For the text-containing cell, return its midpoint in (X, Y) coordinate format. 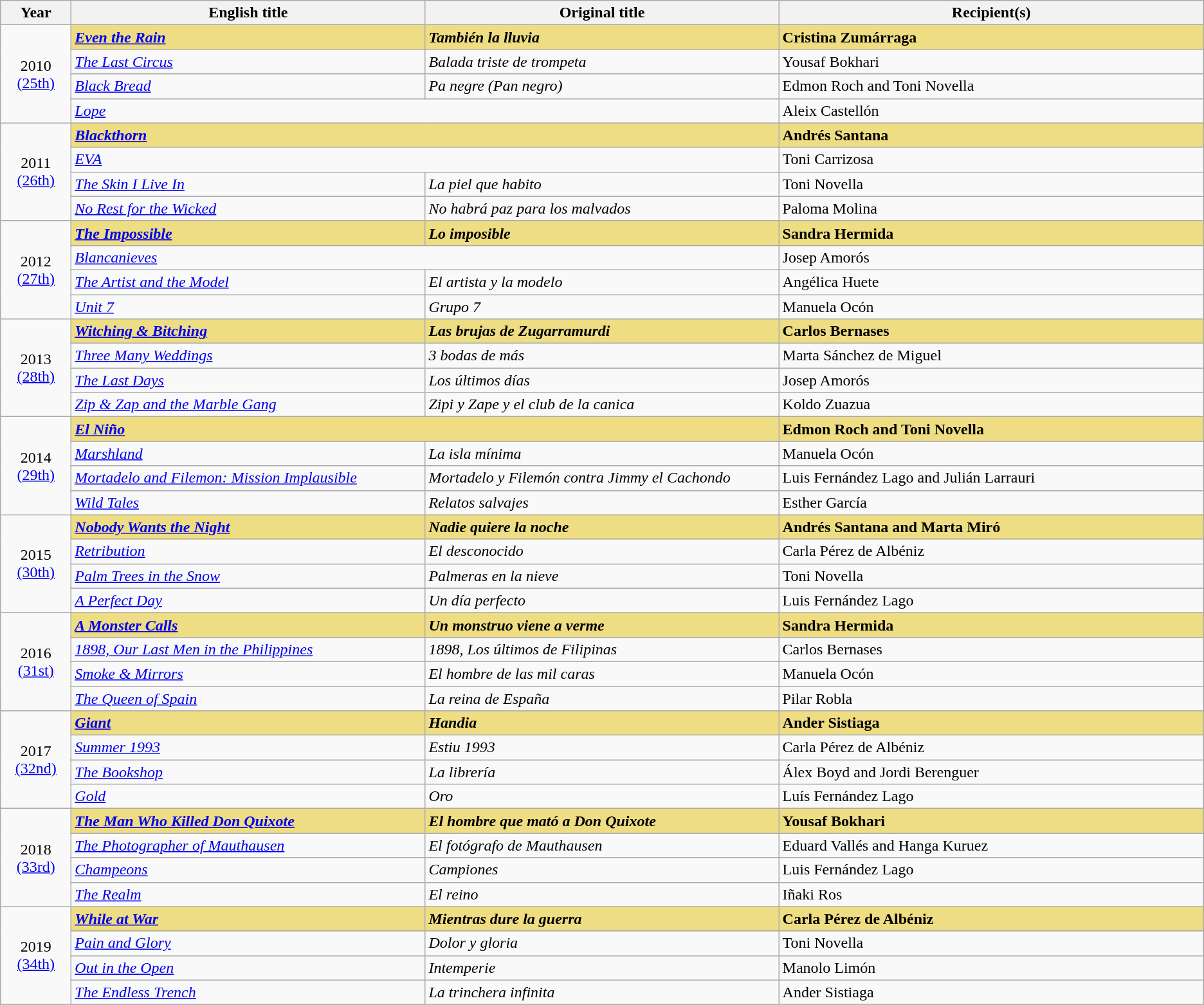
Marta Sánchez de Miguel (991, 356)
Giant (248, 723)
Álex Boyd and Jordi Berenguer (991, 772)
Las brujas de Zugarramurdi (602, 331)
La isla mínima (602, 454)
El reino (602, 894)
Aleix Castellón (991, 111)
Wild Tales (248, 502)
Zipi y Zape y el club de la canica (602, 405)
The Bookshop (248, 772)
Blackthorn (425, 135)
2013(28th) (36, 368)
Out in the Open (248, 968)
2012(27th) (36, 270)
Pain and Glory (248, 943)
No habrá paz para los malvados (602, 208)
Pa negre (Pan negro) (602, 86)
2011(26th) (36, 172)
Gold (248, 797)
The Photographer of Mauthausen (248, 845)
Dolor y gloria (602, 943)
Estiu 1993 (602, 748)
Campiones (602, 870)
La librería (602, 772)
Toni Carrizosa (991, 160)
2019(34th) (36, 955)
Un día perfecto (602, 600)
Handia (602, 723)
La trinchera infinita (602, 992)
El Niño (425, 429)
Luis Fernández Lago and Julián Larrauri (991, 478)
Andrés Santana and Marta Miró (991, 527)
A Perfect Day (248, 600)
2017(32nd) (36, 760)
Pilar Robla (991, 698)
The Skin I Live In (248, 184)
No Rest for the Wicked (248, 208)
Blancanieves (425, 257)
Angélica Huete (991, 282)
Year (36, 13)
3 bodas de más (602, 356)
Mortadelo y Filemón contra Jimmy el Cachondo (602, 478)
Nadie quiere la noche (602, 527)
Champeons (248, 870)
Relatos salvajes (602, 502)
The Realm (248, 894)
1898, Our Last Men in the Philippines (248, 649)
Mortadelo and Filemon: Mission Implausible (248, 478)
Zip & Zap and the Marble Gang (248, 405)
Cristina Zumárraga (991, 37)
The Last Days (248, 380)
2018(33rd) (36, 858)
Grupo 7 (602, 307)
El hombre de las mil caras (602, 674)
Smoke & Mirrors (248, 674)
Even the Rain (248, 37)
The Man Who Killed Don Quixote (248, 821)
Andrés Santana (991, 135)
Los últimos días (602, 380)
2014(29th) (36, 466)
Three Many Weddings (248, 356)
Balada triste de trompeta (602, 62)
The Impossible (248, 233)
Manolo Limón (991, 968)
EVA (425, 160)
El fotógrafo de Mauthausen (602, 845)
The Endless Trench (248, 992)
Paloma Molina (991, 208)
2010(25th) (36, 74)
English title (248, 13)
Un monstruo viene a verme (602, 625)
1898, Los últimos de Filipinas (602, 649)
Palmeras en la nieve (602, 576)
La reina de España (602, 698)
El artista y la modelo (602, 282)
Koldo Zuazua (991, 405)
Original title (602, 13)
La piel que habito (602, 184)
The Artist and the Model (248, 282)
While at War (248, 919)
The Last Circus (248, 62)
Retribution (248, 551)
Luís Fernández Lago (991, 797)
Black Bread (248, 86)
Eduard Vallés and Hanga Kuruez (991, 845)
Intemperie (602, 968)
Recipient(s) (991, 13)
Lope (425, 111)
Unit 7 (248, 307)
Witching & Bitching (248, 331)
2015(30th) (36, 564)
El desconocido (602, 551)
Esther García (991, 502)
Iñaki Ros (991, 894)
Marshland (248, 454)
A Monster Calls (248, 625)
Lo imposible (602, 233)
Mientras dure la guerra (602, 919)
El hombre que mató a Don Quixote (602, 821)
The Queen of Spain (248, 698)
Summer 1993 (248, 748)
2016(31st) (36, 661)
Nobody Wants the Night (248, 527)
Palm Trees in the Snow (248, 576)
Oro (602, 797)
También la lluvia (602, 37)
